Return the [X, Y] coordinate for the center point of the cell that contains the specified text.  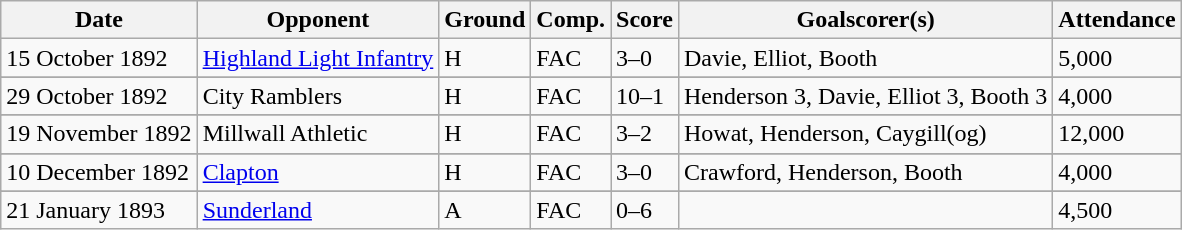
Goalscorer(s) [865, 20]
A [485, 210]
10 December 1892 [99, 172]
City Ramblers [318, 96]
29 October 1892 [99, 96]
Ground [485, 20]
Sunderland [318, 210]
Clapton [318, 172]
10–1 [645, 96]
Millwall Athletic [318, 134]
Davie, Elliot, Booth [865, 58]
19 November 1892 [99, 134]
3–2 [645, 134]
Howat, Henderson, Caygill(og) [865, 134]
Highland Light Infantry [318, 58]
Crawford, Henderson, Booth [865, 172]
Score [645, 20]
Attendance [1117, 20]
Comp. [571, 20]
Date [99, 20]
21 January 1893 [99, 210]
4,500 [1117, 210]
Henderson 3, Davie, Elliot 3, Booth 3 [865, 96]
5,000 [1117, 58]
12,000 [1117, 134]
Opponent [318, 20]
0–6 [645, 210]
15 October 1892 [99, 58]
